Output the [X, Y] coordinate of the center of the cell containing the given text.  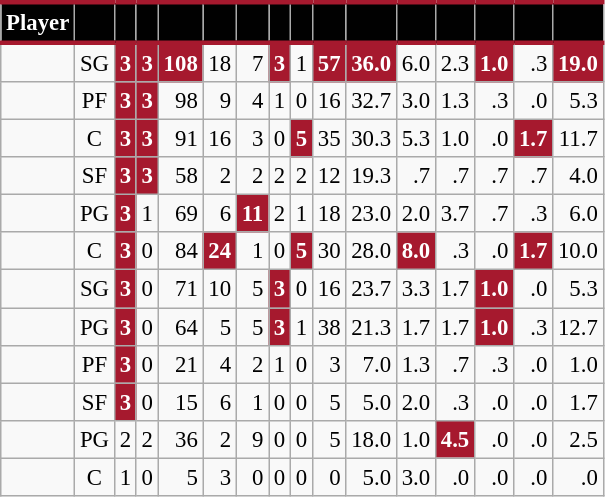
2.5 [578, 439]
3.7 [454, 214]
19.0 [578, 62]
35 [330, 139]
7 [252, 62]
36.0 [371, 62]
32.7 [371, 101]
3.3 [416, 289]
108 [180, 62]
21 [180, 364]
36 [180, 439]
18.0 [371, 439]
71 [180, 289]
91 [180, 139]
84 [180, 251]
11 [252, 214]
7.0 [371, 364]
28.0 [371, 251]
15 [180, 402]
19.3 [371, 176]
2.3 [454, 62]
12.7 [578, 327]
4.0 [578, 176]
57 [330, 62]
38 [330, 327]
21.3 [371, 327]
98 [180, 101]
10.0 [578, 251]
12 [330, 176]
10 [220, 289]
24 [220, 251]
23.0 [371, 214]
Player [38, 22]
11.7 [578, 139]
69 [180, 214]
30.3 [371, 139]
23.7 [371, 289]
8.0 [416, 251]
58 [180, 176]
4.5 [454, 439]
64 [180, 327]
30 [330, 251]
